Capture the cell that displays the provided text and extract its [X, Y] central coordinate. 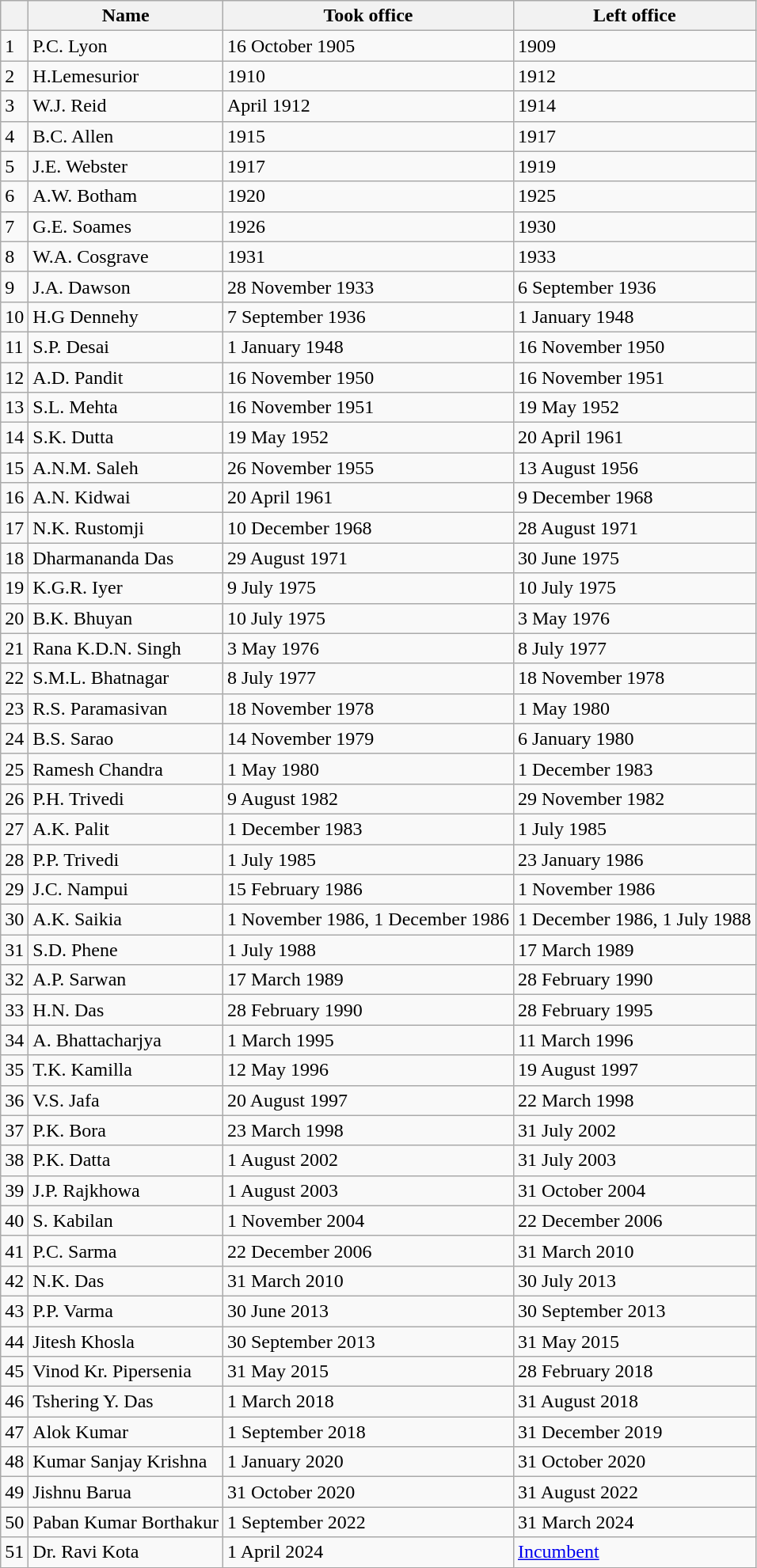
23 March 1998 [367, 1130]
J.C. Nampui [126, 890]
3 [14, 106]
Kumar Sanjay Krishna [126, 1462]
P.C. Sarma [126, 1251]
A.D. Pandit [126, 378]
1 March 2018 [367, 1402]
1914 [634, 106]
1 September 2022 [367, 1522]
30 June 2013 [367, 1311]
9 December 1968 [634, 498]
A.W. Botham [126, 196]
26 November 1955 [367, 468]
Name [126, 16]
S.P. Desai [126, 347]
36 [14, 1100]
Left office [634, 16]
31 August 2018 [634, 1402]
15 [14, 468]
Vinod Kr. Pipersenia [126, 1372]
S.M.L. Bhatnagar [126, 678]
G.E. Soames [126, 226]
19 August 1997 [634, 1070]
A.K. Palit [126, 829]
27 [14, 829]
Took office [367, 16]
R.S. Paramasivan [126, 708]
20 August 1997 [367, 1100]
7 [14, 226]
1 March 1995 [367, 1040]
T.K. Kamilla [126, 1070]
B.K. Bhuyan [126, 618]
1 November 2004 [367, 1221]
A.N.M. Saleh [126, 468]
40 [14, 1221]
W.J. Reid [126, 106]
6 September 1936 [634, 287]
24 [14, 738]
14 [14, 438]
1926 [367, 226]
1 September 2018 [367, 1432]
B.S. Sarao [126, 738]
1 [14, 46]
16 [14, 498]
P.K. Bora [126, 1130]
1 August 2003 [367, 1190]
48 [14, 1462]
1912 [634, 76]
P.H. Trivedi [126, 799]
34 [14, 1040]
43 [14, 1311]
N.K. Das [126, 1281]
29 November 1982 [634, 799]
42 [14, 1281]
1 January 2020 [367, 1462]
Alok Kumar [126, 1432]
49 [14, 1492]
18 [14, 558]
46 [14, 1402]
B.C. Allen [126, 136]
23 [14, 708]
28 [14, 859]
S.K. Dutta [126, 438]
1920 [367, 196]
20 [14, 618]
1925 [634, 196]
30 [14, 920]
31 March 2024 [634, 1522]
6 [14, 196]
Paban Kumar Borthakur [126, 1522]
4 [14, 136]
P.K. Datta [126, 1160]
28 November 1933 [367, 287]
38 [14, 1160]
Jishnu Barua [126, 1492]
1919 [634, 166]
Ramesh Chandra [126, 769]
10 December 1968 [367, 528]
28 August 1971 [634, 528]
15 February 1986 [367, 890]
28 February 2018 [634, 1372]
1909 [634, 46]
14 November 1979 [367, 738]
Dharmananda Das [126, 558]
1931 [367, 256]
J.A. Dawson [126, 287]
31 October 2004 [634, 1190]
P.C. Lyon [126, 46]
9 [14, 287]
A.K. Saikia [126, 920]
35 [14, 1070]
17 [14, 528]
1 July 1988 [367, 950]
Incumbent [634, 1552]
51 [14, 1552]
Rana K.D.N. Singh [126, 648]
1 December 1986, 1 July 1988 [634, 920]
1 November 1986 [634, 890]
19 [14, 588]
A. Bhattacharjya [126, 1040]
A.P. Sarwan [126, 980]
7 September 1936 [367, 317]
1910 [367, 76]
H.Lemesurior [126, 76]
J.E. Webster [126, 166]
11 [14, 347]
N.K. Rustomji [126, 528]
J.P. Rajkhowa [126, 1190]
32 [14, 980]
9 August 1982 [367, 799]
47 [14, 1432]
13 [14, 408]
1930 [634, 226]
Dr. Ravi Kota [126, 1552]
A.N. Kidwai [126, 498]
1 November 1986, 1 December 1986 [367, 920]
12 [14, 378]
K.G.R. Iyer [126, 588]
31 August 2022 [634, 1492]
16 October 1905 [367, 46]
23 January 1986 [634, 859]
21 [14, 648]
W.A. Cosgrave [126, 256]
Jitesh Khosla [126, 1342]
Tshering Y. Das [126, 1402]
1 April 2024 [367, 1552]
S. Kabilan [126, 1221]
April 1912 [367, 106]
30 July 2013 [634, 1281]
H.N. Das [126, 1010]
45 [14, 1372]
50 [14, 1522]
S.D. Phene [126, 950]
33 [14, 1010]
1 August 2002 [367, 1160]
31 July 2002 [634, 1130]
8 [14, 256]
13 August 1956 [634, 468]
31 [14, 950]
V.S. Jafa [126, 1100]
2 [14, 76]
9 July 1975 [367, 588]
25 [14, 769]
10 [14, 317]
1915 [367, 136]
H.G Dennehy [126, 317]
31 July 2003 [634, 1160]
12 May 1996 [367, 1070]
P.P. Varma [126, 1311]
22 March 1998 [634, 1100]
26 [14, 799]
41 [14, 1251]
5 [14, 166]
29 August 1971 [367, 558]
37 [14, 1130]
31 December 2019 [634, 1432]
44 [14, 1342]
30 June 1975 [634, 558]
28 February 1995 [634, 1010]
1933 [634, 256]
22 [14, 678]
P.P. Trivedi [126, 859]
39 [14, 1190]
S.L. Mehta [126, 408]
29 [14, 890]
6 January 1980 [634, 738]
11 March 1996 [634, 1040]
